Extract the [X, Y] coordinate from the center of the cell holding the provided text.  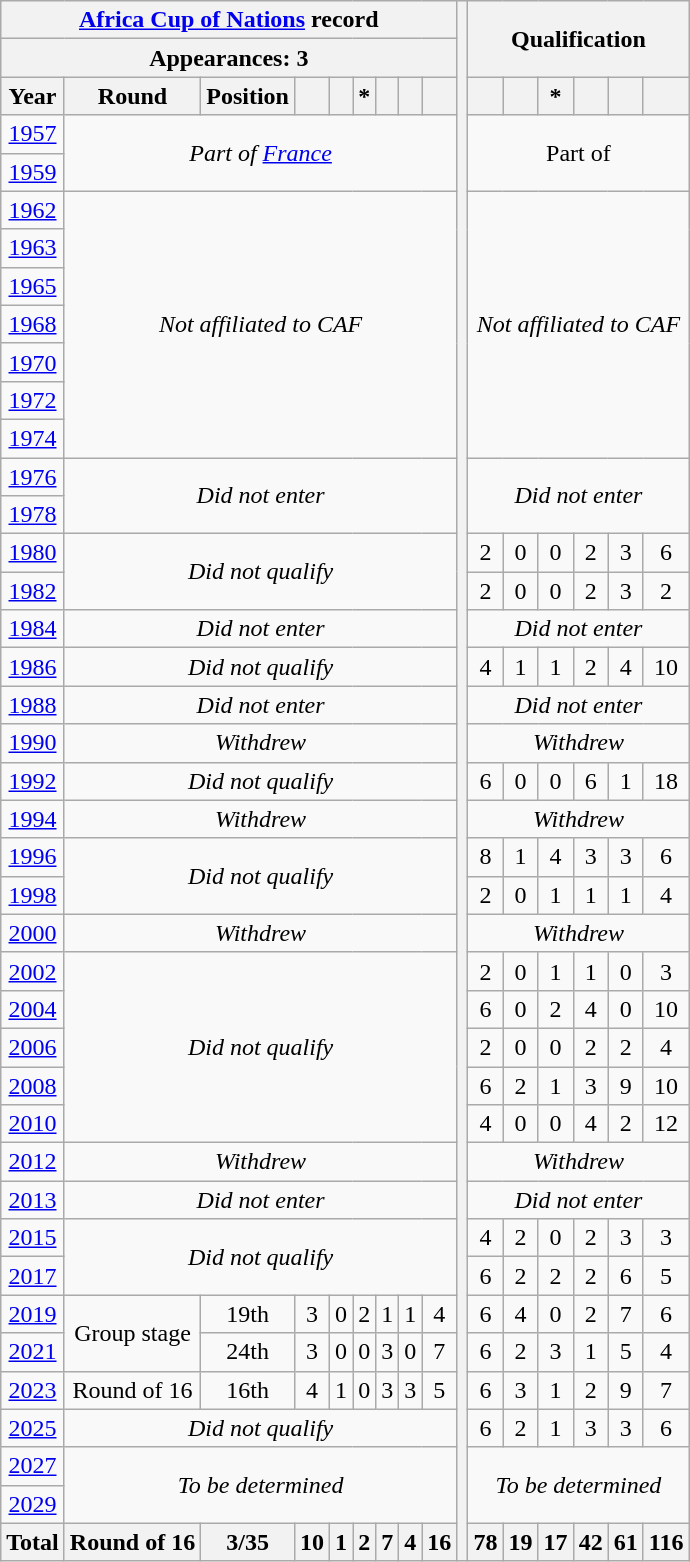
1990 [33, 743]
18 [666, 781]
1963 [33, 248]
1998 [33, 895]
Total [33, 1542]
Part of France [260, 153]
17 [556, 1542]
Group stage [132, 1333]
2019 [33, 1314]
Qualification [578, 39]
3/35 [248, 1542]
19th [248, 1314]
1996 [33, 857]
1962 [33, 210]
2017 [33, 1276]
12 [666, 1124]
2015 [33, 1238]
2023 [33, 1390]
Part of [578, 153]
Appearances: 3 [229, 58]
1978 [33, 515]
2004 [33, 1009]
1980 [33, 553]
1982 [33, 591]
42 [590, 1542]
1965 [33, 286]
1994 [33, 819]
8 [486, 857]
16 [440, 1542]
2010 [33, 1124]
1984 [33, 629]
1976 [33, 477]
2013 [33, 1200]
Africa Cup of Nations record [229, 20]
1988 [33, 705]
2025 [33, 1428]
2012 [33, 1162]
2000 [33, 933]
1986 [33, 667]
116 [666, 1542]
1992 [33, 781]
2029 [33, 1504]
Position [248, 96]
61 [626, 1542]
2006 [33, 1047]
19 [520, 1542]
1974 [33, 438]
24th [248, 1352]
1972 [33, 400]
Round [132, 96]
Year [33, 96]
1968 [33, 324]
2008 [33, 1085]
1959 [33, 172]
2002 [33, 971]
1957 [33, 134]
16th [248, 1390]
1970 [33, 362]
78 [486, 1542]
2027 [33, 1466]
2021 [33, 1352]
